Search for the cell housing the specified text and yield its (x, y) center coordinate. 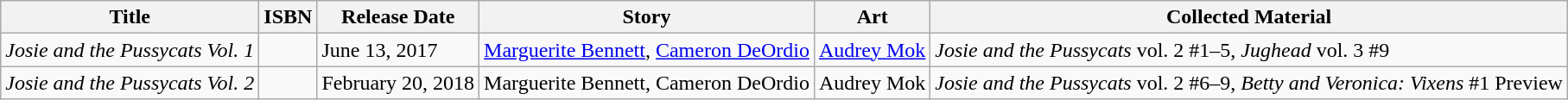
Josie and the Pussycats vol. 2 #1–5, Jughead vol. 3 #9 (1249, 50)
June 13, 2017 (398, 50)
Title (130, 17)
Josie and the Pussycats Vol. 2 (130, 83)
Josie and the Pussycats vol. 2 #6–9, Betty and Veronica: Vixens #1 Preview (1249, 83)
February 20, 2018 (398, 83)
Art (872, 17)
Collected Material (1249, 17)
Release Date (398, 17)
Josie and the Pussycats Vol. 1 (130, 50)
Story (647, 17)
ISBN (289, 17)
